Return [x, y] of the center of cell containing provided text 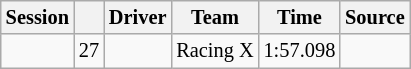
Team [214, 17]
Driver [138, 17]
1:57.098 [300, 51]
Source [374, 17]
Time [300, 17]
Racing X [214, 51]
27 [89, 51]
Session [38, 17]
